Search for the cell housing the specified text and yield its [x, y] center coordinate. 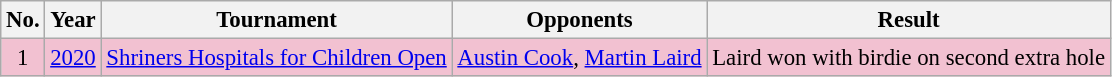
Tournament [276, 20]
Opponents [580, 20]
Shriners Hospitals for Children Open [276, 58]
Result [908, 20]
2020 [73, 58]
1 [23, 58]
Austin Cook, Martin Laird [580, 58]
No. [23, 20]
Laird won with birdie on second extra hole [908, 58]
Year [73, 20]
